For the text-containing cell, return its midpoint in (x, y) coordinate format. 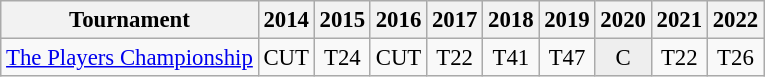
T41 (511, 58)
T24 (342, 58)
Tournament (130, 20)
2022 (735, 20)
2017 (455, 20)
T47 (567, 58)
2014 (286, 20)
2015 (342, 20)
2020 (623, 20)
The Players Championship (130, 58)
2021 (679, 20)
2019 (567, 20)
2018 (511, 20)
C (623, 58)
2016 (398, 20)
T26 (735, 58)
